Return the (x, y) coordinate for the center point of the cell that contains the specified text.  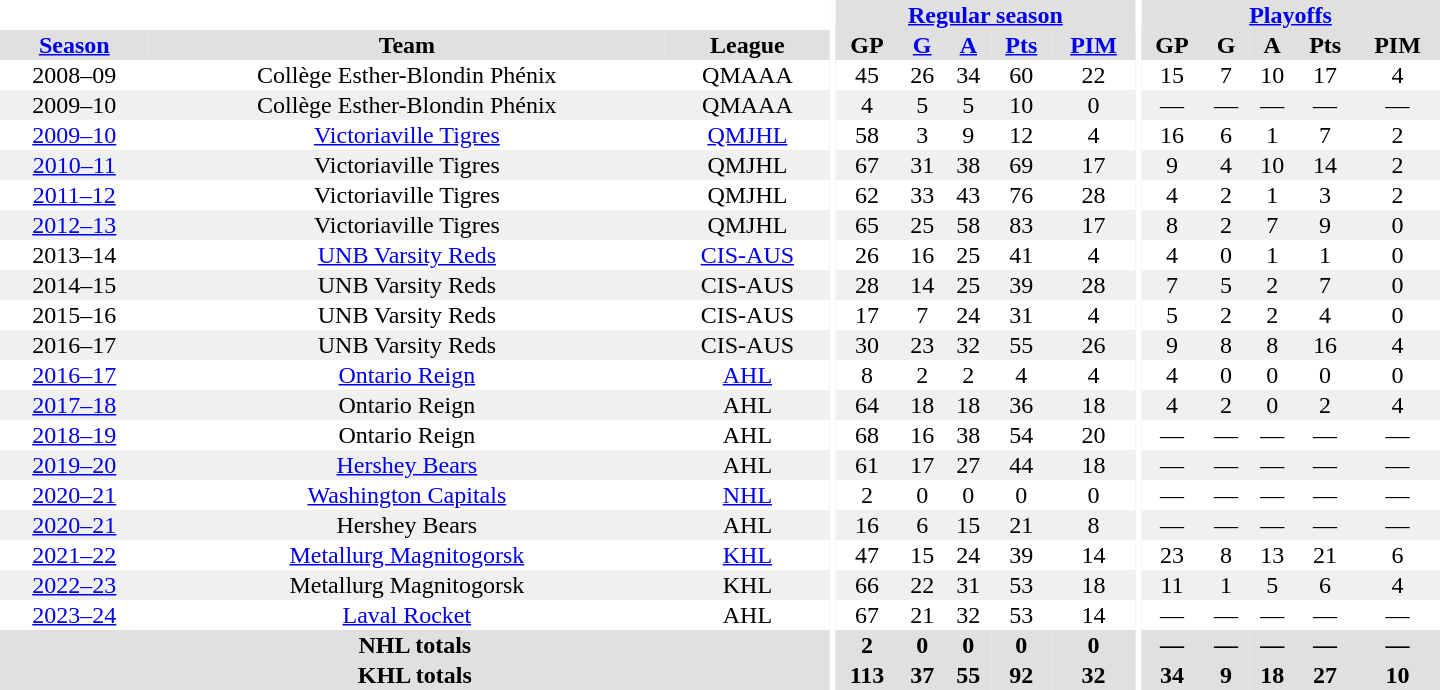
113 (867, 675)
2019–20 (74, 465)
Laval Rocket (408, 615)
83 (1021, 225)
KHL totals (415, 675)
2021–22 (74, 555)
60 (1021, 75)
Regular season (986, 15)
12 (1021, 135)
37 (922, 675)
NHL totals (415, 645)
NHL (748, 495)
2011–12 (74, 195)
76 (1021, 195)
20 (1094, 435)
Team (408, 45)
2018–19 (74, 435)
Washington Capitals (408, 495)
2015–16 (74, 315)
36 (1021, 405)
2013–14 (74, 255)
45 (867, 75)
2008–09 (74, 75)
2012–13 (74, 225)
61 (867, 465)
2014–15 (74, 285)
2023–24 (74, 615)
66 (867, 585)
33 (922, 195)
2010–11 (74, 165)
41 (1021, 255)
44 (1021, 465)
43 (968, 195)
65 (867, 225)
68 (867, 435)
62 (867, 195)
47 (867, 555)
2017–18 (74, 405)
64 (867, 405)
30 (867, 345)
11 (1172, 585)
2022–23 (74, 585)
Season (74, 45)
54 (1021, 435)
69 (1021, 165)
92 (1021, 675)
League (748, 45)
13 (1272, 555)
Playoffs (1290, 15)
